Find where the given text appears and provide that cell's center as [X, Y] coordinate. 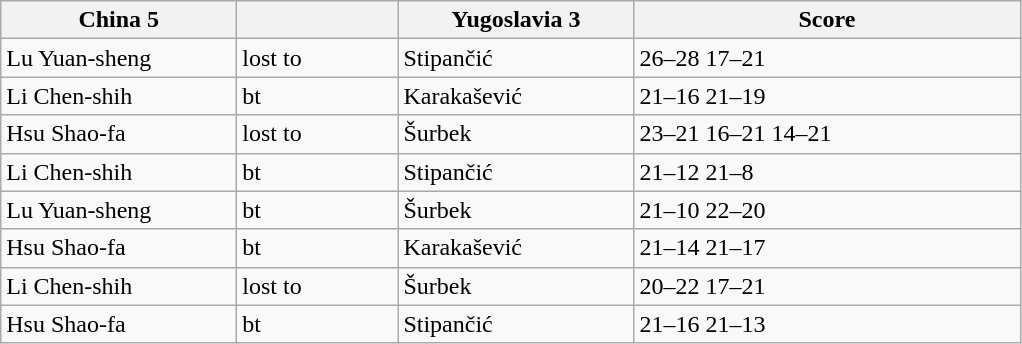
23–21 16–21 14–21 [827, 134]
20–22 17–21 [827, 286]
Yugoslavia 3 [516, 20]
21–16 21–13 [827, 324]
26–28 17–21 [827, 58]
21–14 21–17 [827, 248]
China 5 [119, 20]
21–10 22–20 [827, 210]
Score [827, 20]
21–12 21–8 [827, 172]
21–16 21–19 [827, 96]
